Extract the (x, y) coordinate from the center of the cell holding the provided text.  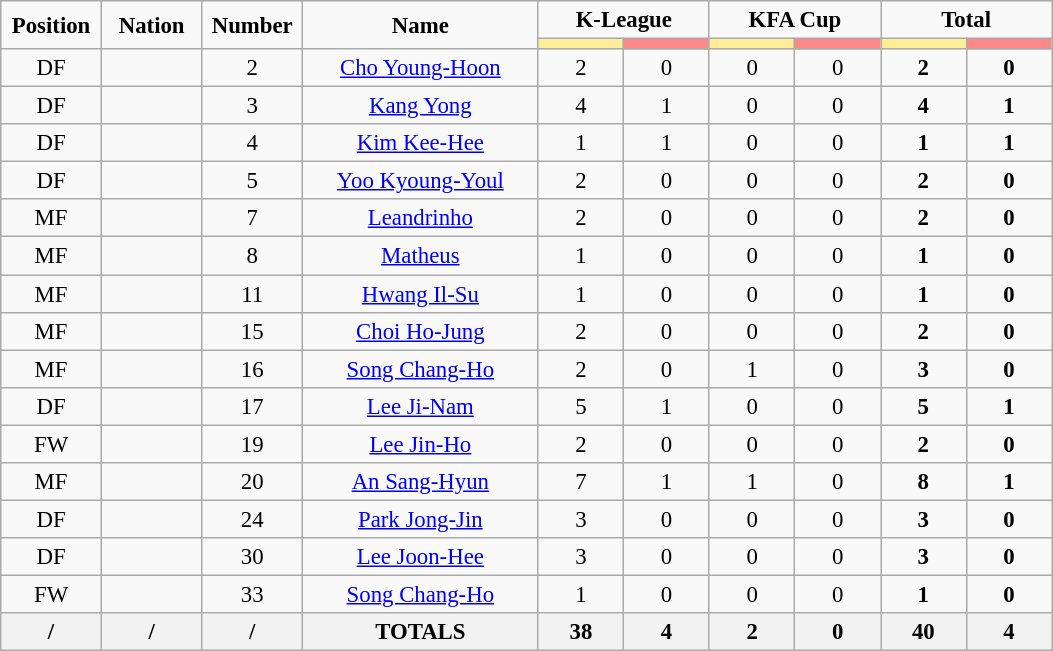
Leandrinho (421, 219)
33 (252, 594)
15 (252, 331)
Total (966, 20)
Kim Kee-Hee (421, 143)
30 (252, 557)
19 (252, 444)
Yoo Kyoung-Youl (421, 181)
40 (923, 632)
An Sang-Hyun (421, 482)
17 (252, 406)
Matheus (421, 256)
Hwang Il-Su (421, 294)
Choi Ho-Jung (421, 331)
Position (52, 25)
Kang Yong (421, 106)
Number (252, 25)
Cho Young-Hoon (421, 68)
24 (252, 519)
Lee Joon-Hee (421, 557)
TOTALS (421, 632)
Lee Jin-Ho (421, 444)
Name (421, 25)
Nation (152, 25)
Park Jong-Jin (421, 519)
16 (252, 369)
11 (252, 294)
K-League (624, 20)
20 (252, 482)
KFA Cup (794, 20)
Lee Ji-Nam (421, 406)
38 (581, 632)
